Locate the cell with the specified text and output its (x, y) center coordinate. 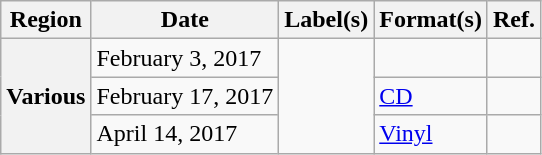
Label(s) (326, 20)
Various (46, 96)
CD (431, 96)
Vinyl (431, 134)
Region (46, 20)
February 17, 2017 (185, 96)
Ref. (514, 20)
February 3, 2017 (185, 58)
April 14, 2017 (185, 134)
Format(s) (431, 20)
Date (185, 20)
